Capture the cell that displays the provided text and extract its (X, Y) central coordinate. 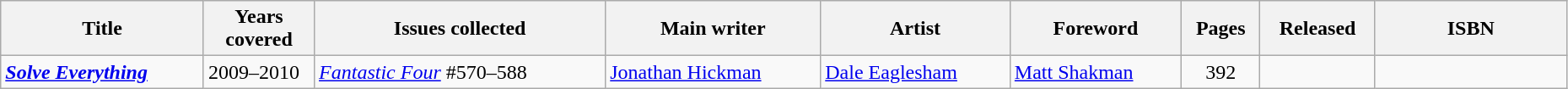
Title (103, 29)
Jonathan Hickman (714, 72)
ISBN (1471, 29)
2009–2010 (258, 72)
Released (1317, 29)
Solve Everything (103, 72)
392 (1221, 72)
Fantastic Four #570–588 (461, 72)
Artist (916, 29)
Pages (1221, 29)
Dale Eaglesham (916, 72)
Issues collected (461, 29)
Years covered (258, 29)
Main writer (714, 29)
Matt Shakman (1095, 72)
Foreword (1095, 29)
